Scan for the cell matching the given text and deliver its (X, Y) coordinate at center. 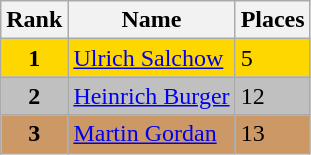
Ulrich Salchow (152, 58)
2 (34, 96)
5 (272, 58)
13 (272, 134)
1 (34, 58)
Heinrich Burger (152, 96)
Name (152, 20)
Rank (34, 20)
Martin Gordan (152, 134)
12 (272, 96)
3 (34, 134)
Places (272, 20)
